Scan for the cell matching the given text and deliver its (x, y) coordinate at center. 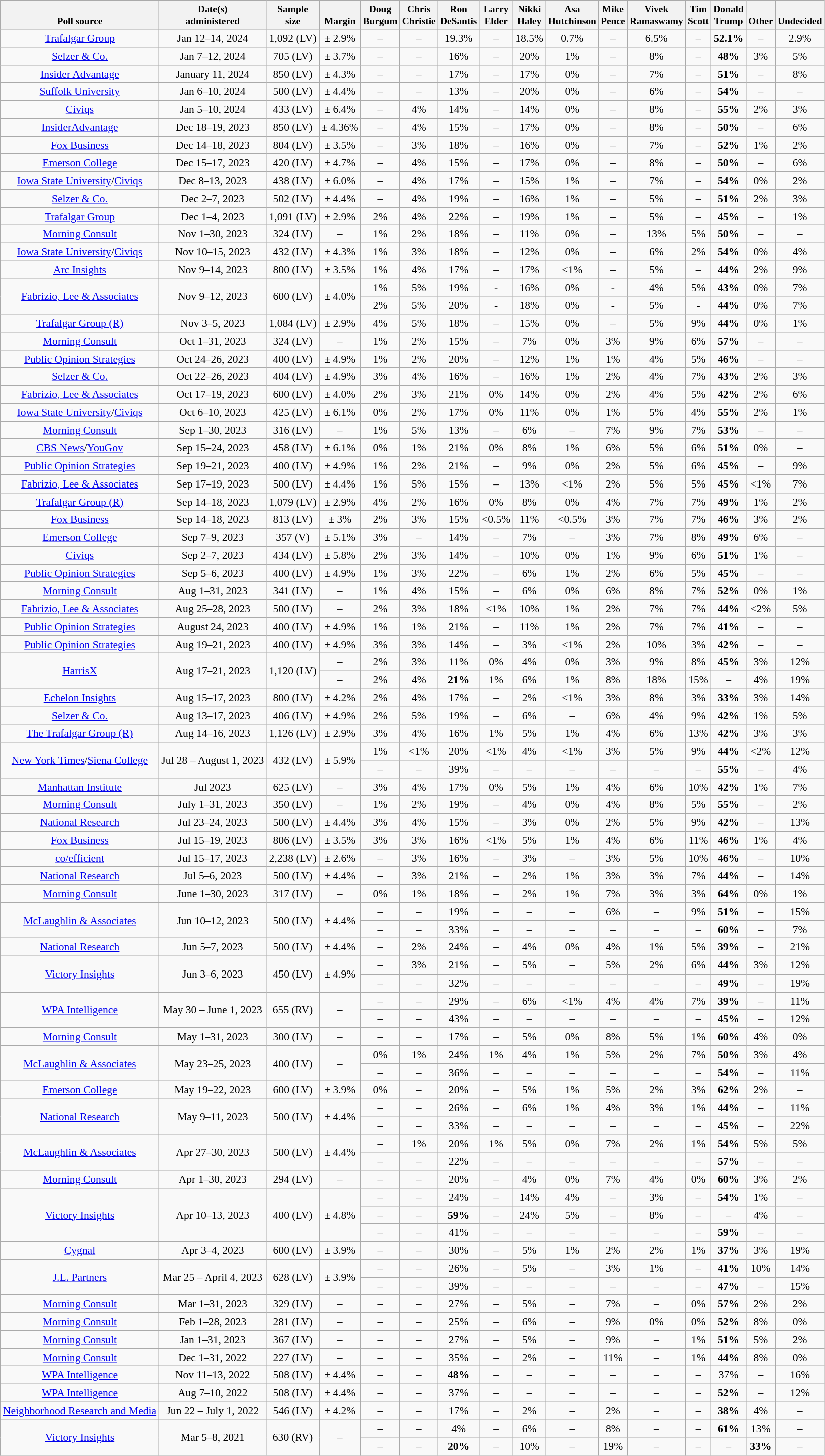
6.5% (656, 38)
Margin (340, 15)
Dec 18–19, 2023 (212, 127)
January 11, 2024 (212, 74)
HarrisX (80, 671)
630 (RV) (292, 1437)
357 (V) (292, 538)
Mar 5–8, 2021 (212, 1437)
25% (458, 1322)
Jul 15–17, 2023 (212, 858)
Cygnal (80, 1251)
± 6.4% (340, 110)
Dec 2–7, 2023 (212, 199)
64% (729, 894)
Samplesize (292, 15)
RonDeSantis (458, 15)
1,091 (LV) (292, 217)
Jan 6–10, 2024 (212, 92)
29% (458, 1001)
425 (LV) (292, 412)
± 3.7% (340, 56)
438 (LV) (292, 181)
Oct 22–26, 2023 (212, 377)
36% (458, 1073)
Dec 14–18, 2023 (212, 145)
August 24, 2023 (212, 627)
May 23–25, 2023 (212, 1063)
Jul 28 – August 1, 2023 (212, 760)
VivekRamaswamy (656, 15)
38% (729, 1411)
Jan 7–12, 2024 (212, 56)
Jun 22 – July 1, 2022 (212, 1411)
CBS News/YouGov (80, 448)
May 9–11, 2023 (212, 1117)
Jul 2023 (212, 787)
Sep 1–30, 2023 (212, 430)
316 (LV) (292, 430)
DougBurgum (380, 15)
June 1–30, 2023 (212, 894)
± 5.1% (340, 538)
317 (LV) (292, 894)
Aug 14–16, 2023 (212, 734)
47% (729, 1286)
Suffolk University (80, 92)
Sep 2–7, 2023 (212, 556)
Dec 8–13, 2023 (212, 181)
804 (LV) (292, 145)
502 (LV) (292, 199)
Arc Insights (80, 270)
546 (LV) (292, 1411)
Date(s)administered (212, 15)
Nov 10–15, 2023 (212, 252)
Jul 23–24, 2023 (212, 823)
TimScott (698, 15)
Oct 6–10, 2023 (212, 412)
434 (LV) (292, 556)
341 (LV) (292, 591)
30% (458, 1251)
Mar 1–31, 2023 (212, 1304)
367 (LV) (292, 1340)
0.7% (572, 38)
± 4.8% (340, 1215)
Nov 1–30, 2023 (212, 234)
227 (LV) (292, 1358)
Jun 5–7, 2023 (212, 947)
± 3% (340, 520)
NikkiHaley (529, 15)
Other (760, 15)
Aug 15–17, 2023 (212, 698)
Echelon Insights (80, 698)
2,238 (LV) (292, 858)
± 5.8% (340, 556)
± 6.0% (340, 181)
433 (LV) (292, 110)
Sep 5–6, 2023 (212, 573)
Aug 7–10, 2022 (212, 1393)
19.3% (458, 38)
Jan 5–10, 2024 (212, 110)
Dec 1–31, 2022 (212, 1358)
Manhattan Institute (80, 787)
1,120 (LV) (292, 671)
Aug 19–21, 2023 (212, 645)
53% (729, 430)
404 (LV) (292, 377)
MikePence (613, 15)
1,079 (LV) (292, 502)
July 1–31, 2023 (212, 805)
Oct 1–31, 2023 (212, 341)
1,084 (LV) (292, 323)
Apr 3–4, 2023 (212, 1251)
± 4.36% (340, 127)
806 (LV) (292, 841)
Feb 1–28, 2023 (212, 1322)
Nov 9–12, 2023 (212, 296)
Aug 1–31, 2023 (212, 591)
Jun 3–6, 2023 (212, 974)
ChrisChristie (419, 15)
Mar 25 – April 4, 2023 (212, 1277)
Jul 5–6, 2023 (212, 876)
281 (LV) (292, 1322)
± 5.9% (340, 760)
294 (LV) (292, 1179)
Undecided (800, 15)
Aug 17–21, 2023 (212, 671)
628 (LV) (292, 1277)
Nov 11–13, 2022 (212, 1375)
450 (LV) (292, 974)
Sep 17–19, 2023 (212, 484)
625 (LV) (292, 787)
± 4.7% (340, 163)
35% (458, 1358)
Neighborhood Research and Media (80, 1411)
May 1–31, 2023 (212, 1037)
32% (458, 983)
Apr 10–13, 2023 (212, 1215)
Sep 15–24, 2023 (212, 448)
J.L. Partners (80, 1277)
Nov 9–14, 2023 (212, 270)
Nov 3–5, 2023 (212, 323)
Aug 13–17, 2023 (212, 716)
LarryElder (496, 15)
InsiderAdvantage (80, 127)
350 (LV) (292, 805)
Jun 10–12, 2023 (212, 921)
± 2.6% (340, 858)
Insider Advantage (80, 74)
Oct 24–26, 2023 (212, 359)
300 (LV) (292, 1037)
Oct 17–19, 2023 (212, 395)
18.5% (529, 38)
406 (LV) (292, 716)
May 19–22, 2023 (212, 1090)
Dec 1–4, 2023 (212, 217)
62% (729, 1090)
DonaldTrump (729, 15)
Poll source (80, 15)
Apr 27–30, 2023 (212, 1152)
458 (LV) (292, 448)
Dec 15–17, 2023 (212, 163)
813 (LV) (292, 520)
655 (RV) (292, 1010)
52.1% (729, 38)
Aug 25–28, 2023 (212, 609)
Apr 1–30, 2023 (212, 1179)
Jul 15–19, 2023 (212, 841)
1,092 (LV) (292, 38)
Jan 1–31, 2023 (212, 1340)
AsaHutchinson (572, 15)
co/efficient (80, 858)
Jan 12–14, 2024 (212, 38)
Sep 19–21, 2023 (212, 466)
329 (LV) (292, 1304)
705 (LV) (292, 56)
May 30 – June 1, 2023 (212, 1010)
New York Times/Siena College (80, 760)
The Trafalgar Group (R) (80, 734)
61% (729, 1429)
1,126 (LV) (292, 734)
2.9% (800, 38)
420 (LV) (292, 163)
Sep 7–9, 2023 (212, 538)
